Provide the [X, Y] coordinate of the cell's center where the given text is located.  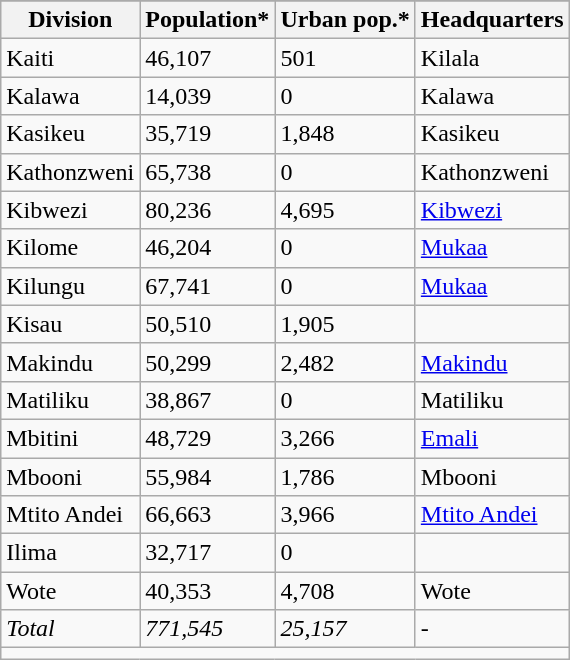
501 [345, 58]
Population* [208, 20]
14,039 [208, 96]
25,157 [345, 629]
38,867 [208, 400]
46,107 [208, 58]
Kilome [70, 248]
- [492, 629]
50,299 [208, 362]
1,786 [345, 477]
1,848 [345, 134]
Division [70, 20]
46,204 [208, 248]
Emali [492, 438]
Kilungu [70, 286]
67,741 [208, 286]
4,708 [345, 591]
Mbitini [70, 438]
50,510 [208, 324]
65,738 [208, 172]
Ilima [70, 553]
40,353 [208, 591]
48,729 [208, 438]
Total [70, 629]
32,717 [208, 553]
1,905 [345, 324]
3,966 [345, 515]
66,663 [208, 515]
771,545 [208, 629]
55,984 [208, 477]
3,266 [345, 438]
Urban pop.* [345, 20]
4,695 [345, 210]
35,719 [208, 134]
Kisau [70, 324]
2,482 [345, 362]
Kaiti [70, 58]
Headquarters [492, 20]
Kilala [492, 58]
80,236 [208, 210]
